Find where the given text appears and provide that cell's center as [X, Y] coordinate. 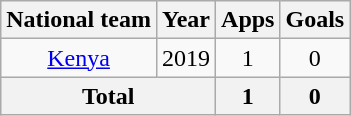
Kenya [79, 58]
2019 [186, 58]
National team [79, 20]
Goals [315, 20]
Year [186, 20]
Total [108, 96]
Apps [248, 20]
